Provide the (X, Y) coordinate of the cell's center where the given text is located.  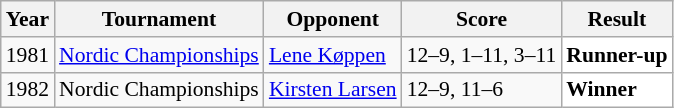
Opponent (333, 19)
1981 (28, 55)
12–9, 1–11, 3–11 (482, 55)
Runner-up (616, 55)
Score (482, 19)
12–9, 11–6 (482, 90)
Winner (616, 90)
Year (28, 19)
Kirsten Larsen (333, 90)
Result (616, 19)
1982 (28, 90)
Lene Køppen (333, 55)
Tournament (159, 19)
